Determine the (X, Y) coordinate at the center of the cell enclosing the given text.  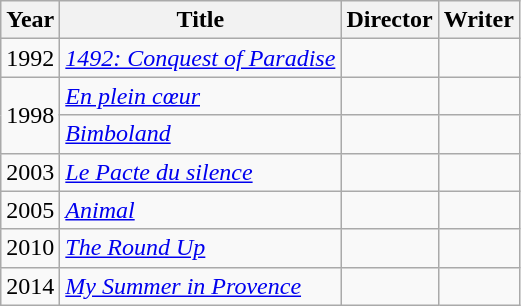
2003 (30, 172)
2014 (30, 286)
Le Pacte du silence (200, 172)
2010 (30, 248)
My Summer in Provence (200, 286)
Bimboland (200, 134)
1492: Conquest of Paradise (200, 58)
2005 (30, 210)
The Round Up (200, 248)
En plein cœur (200, 96)
Director (390, 20)
Year (30, 20)
1992 (30, 58)
Title (200, 20)
Animal (200, 210)
Writer (478, 20)
1998 (30, 115)
